Determine the (X, Y) coordinate at the center of the cell enclosing the given text.  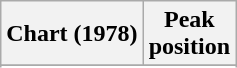
Peakposition (189, 34)
Chart (1978) (72, 34)
